Determine the [x, y] coordinate at the center of the cell enclosing the given text.  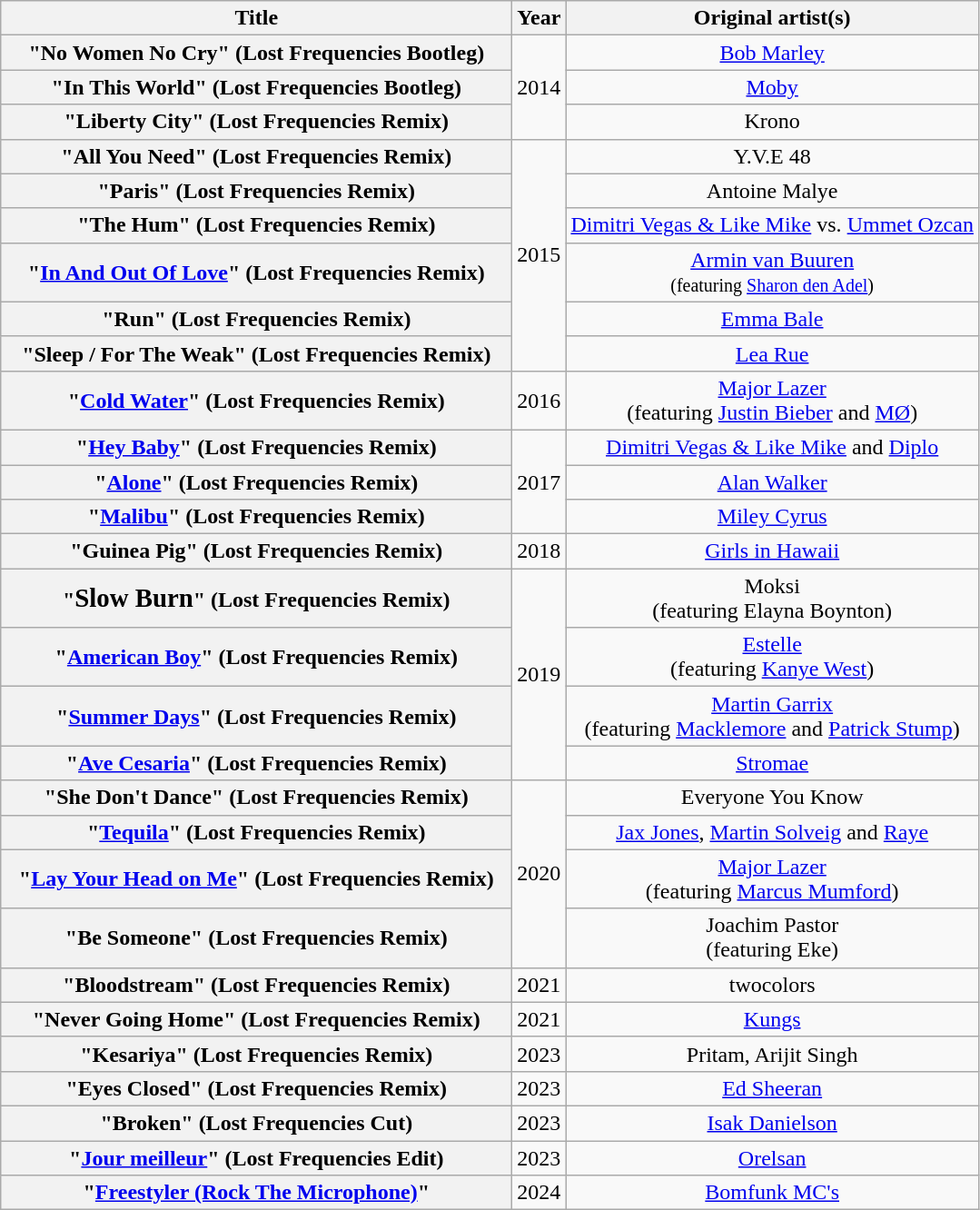
Pritam, Arijit Singh [772, 1054]
Stromae [772, 763]
Martin Garrix (featuring Macklemore and Patrick Stump) [772, 716]
Original artist(s) [772, 18]
2018 [539, 551]
"Malibu" (Lost Frequencies Remix) [256, 517]
Title [256, 18]
"Sleep / For The Weak" (Lost Frequencies Remix) [256, 353]
Miley Cyrus [772, 517]
Joachim Pastor (featuring Eke) [772, 937]
"Kesariya" (Lost Frequencies Remix) [256, 1054]
"American Boy" (Lost Frequencies Remix) [256, 658]
Kungs [772, 1019]
"Jour meilleur" (Lost Frequencies Edit) [256, 1158]
"All You Need" (Lost Frequencies Remix) [256, 156]
"Freestyler (Rock The Microphone)" [256, 1193]
"In And Out Of Love" (Lost Frequencies Remix) [256, 273]
2019 [539, 674]
2015 [539, 254]
Major Lazer(featuring Justin Bieber and MØ) [772, 400]
Krono [772, 122]
"Summer Days" (Lost Frequencies Remix) [256, 716]
"She Don't Dance" (Lost Frequencies Remix) [256, 798]
2014 [539, 87]
Y.V.E 48 [772, 156]
"Cold Water" (Lost Frequencies Remix) [256, 400]
Dimitri Vegas & Like Mike vs. Ummet Ozcan [772, 225]
Jax Jones, Martin Solveig and Raye [772, 832]
Isak Danielson [772, 1123]
Bomfunk MC's [772, 1193]
Armin van Buuren(featuring Sharon den Adel) [772, 273]
2016 [539, 400]
2024 [539, 1193]
"Hey Baby" (Lost Frequencies Remix) [256, 447]
"Alone" (Lost Frequencies Remix) [256, 482]
Emma Bale [772, 319]
"Eyes Closed" (Lost Frequencies Remix) [256, 1088]
2017 [539, 481]
"Never Going Home" (Lost Frequencies Remix) [256, 1019]
"The Hum" (Lost Frequencies Remix) [256, 225]
"Guinea Pig" (Lost Frequencies Remix) [256, 551]
Dimitri Vegas & Like Mike and Diplo [772, 447]
Alan Walker [772, 482]
Moksi (featuring Elayna Boynton) [772, 598]
"Run" (Lost Frequencies Remix) [256, 319]
"Paris" (Lost Frequencies Remix) [256, 191]
2020 [539, 874]
Antoine Malye [772, 191]
twocolors [772, 985]
"Lay Your Head on Me" (Lost Frequencies Remix) [256, 879]
"Tequila" (Lost Frequencies Remix) [256, 832]
"Slow Burn" (Lost Frequencies Remix) [256, 598]
Major Lazer (featuring Marcus Mumford) [772, 879]
Everyone You Know [772, 798]
"Broken" (Lost Frequencies Cut) [256, 1123]
"Be Someone" (Lost Frequencies Remix) [256, 937]
Girls in Hawaii [772, 551]
Bob Marley [772, 53]
"Bloodstream" (Lost Frequencies Remix) [256, 985]
Moby [772, 87]
Orelsan [772, 1158]
Ed Sheeran [772, 1088]
"In This World" (Lost Frequencies Bootleg) [256, 87]
Lea Rue [772, 353]
"Ave Cesaria" (Lost Frequencies Remix) [256, 763]
"Liberty City" (Lost Frequencies Remix) [256, 122]
"No Women No Cry" (Lost Frequencies Bootleg) [256, 53]
Year [539, 18]
Estelle (featuring Kanye West) [772, 658]
